Capture the cell that displays the provided text and extract its (x, y) central coordinate. 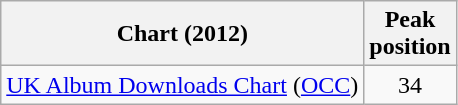
Peakposition (410, 34)
Chart (2012) (182, 34)
UK Album Downloads Chart (OCC) (182, 85)
34 (410, 85)
